Determine the [x, y] coordinate at the center of the cell enclosing the given text.  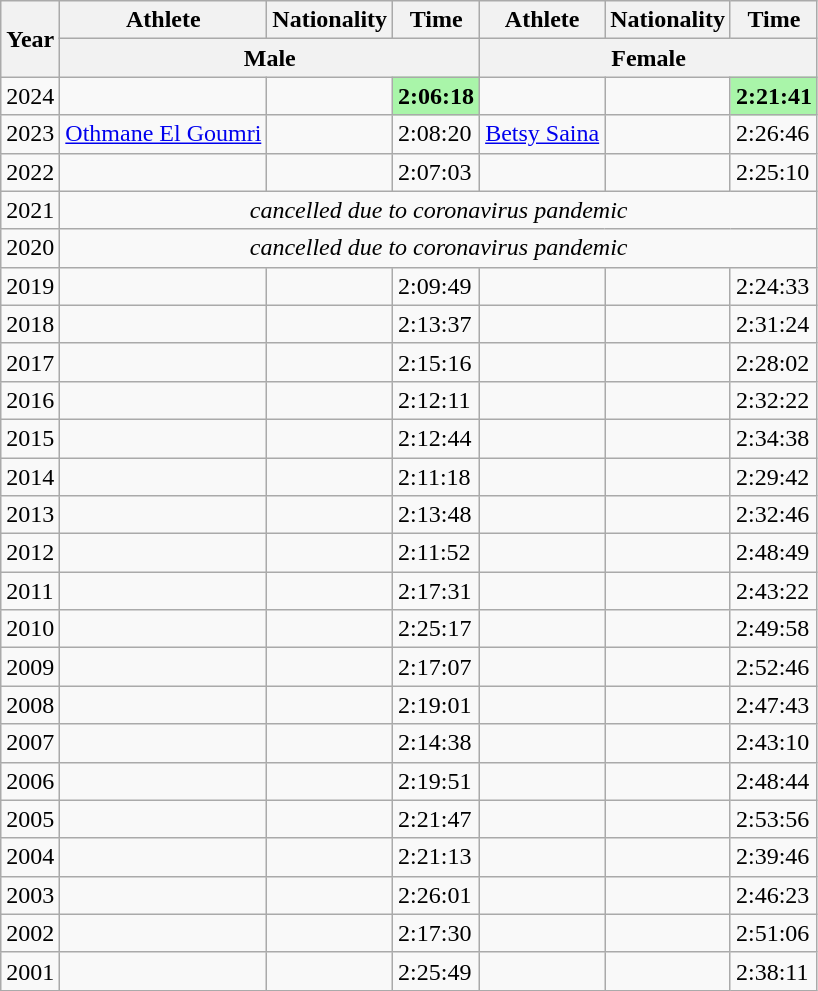
2021 [30, 210]
2014 [30, 477]
2:08:20 [436, 134]
2:32:22 [774, 400]
2017 [30, 362]
2004 [30, 857]
2:17:07 [436, 667]
2:49:58 [774, 629]
2:15:16 [436, 362]
2:31:24 [774, 324]
2:48:49 [774, 553]
2:17:31 [436, 591]
2:09:49 [436, 286]
2:17:30 [436, 933]
2019 [30, 286]
2002 [30, 933]
2023 [30, 134]
2:47:43 [774, 705]
2008 [30, 705]
2:13:37 [436, 324]
2:12:11 [436, 400]
2:39:46 [774, 857]
2:34:38 [774, 438]
2016 [30, 400]
2:26:46 [774, 134]
Female [649, 58]
2:14:38 [436, 743]
2011 [30, 591]
2:24:33 [774, 286]
2:21:47 [436, 819]
2018 [30, 324]
2:48:44 [774, 781]
2:29:42 [774, 477]
2013 [30, 515]
2:19:01 [436, 705]
2:07:03 [436, 172]
2003 [30, 895]
Male [270, 58]
2:26:01 [436, 895]
2:52:46 [774, 667]
2:13:48 [436, 515]
2:25:17 [436, 629]
Year [30, 39]
2:21:41 [774, 96]
2:12:44 [436, 438]
2020 [30, 248]
2:43:10 [774, 743]
2022 [30, 172]
2:46:23 [774, 895]
2:53:56 [774, 819]
2:11:52 [436, 553]
2:06:18 [436, 96]
Othmane El Goumri [164, 134]
2005 [30, 819]
2:21:13 [436, 857]
2:11:18 [436, 477]
2:38:11 [774, 971]
2024 [30, 96]
2:25:49 [436, 971]
2010 [30, 629]
2012 [30, 553]
2015 [30, 438]
2:32:46 [774, 515]
2001 [30, 971]
2:43:22 [774, 591]
2:28:02 [774, 362]
2006 [30, 781]
2:25:10 [774, 172]
2009 [30, 667]
2:19:51 [436, 781]
2:51:06 [774, 933]
2007 [30, 743]
Betsy Saina [542, 134]
